Identify which cell holds the provided text, then report its (x, y) central coordinate. 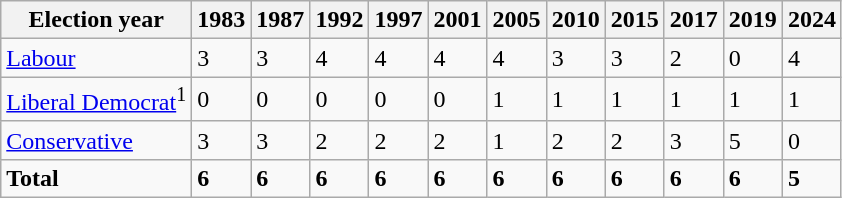
2010 (576, 20)
2024 (812, 20)
1992 (340, 20)
2019 (752, 20)
Election year (96, 20)
2001 (458, 20)
2015 (634, 20)
Labour (96, 58)
Liberal Democrat1 (96, 100)
Conservative (96, 140)
1987 (280, 20)
2005 (516, 20)
1997 (398, 20)
Total (96, 178)
1983 (222, 20)
2017 (694, 20)
